Search for the cell housing the specified text and yield its [X, Y] center coordinate. 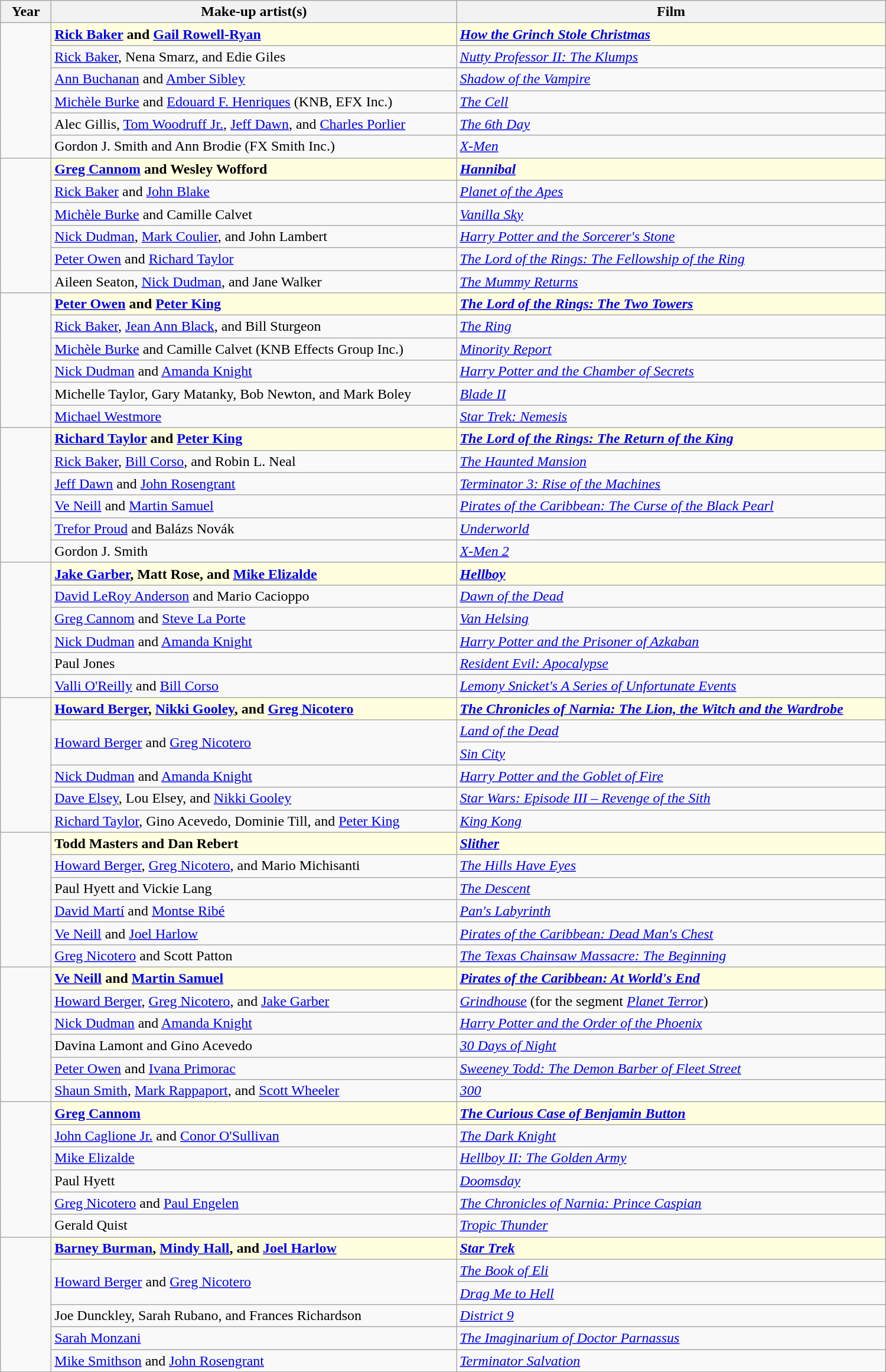
Paul Hyett and Vickie Lang [254, 888]
Land of the Dead [671, 731]
Michèle Burke and Camille Calvet [254, 214]
Jake Garber, Matt Rose, and Mike Elizalde [254, 573]
Nick Dudman, Mark Coulier, and John Lambert [254, 236]
Slither [671, 843]
Dave Elsey, Lou Elsey, and Nikki Gooley [254, 799]
Year [26, 12]
The Cell [671, 102]
Blade II [671, 394]
Davina Lamont and Gino Acevedo [254, 1046]
Star Trek: Nemesis [671, 416]
Resident Evil: Apocalypse [671, 664]
Paul Hyett [254, 1181]
Peter Owen and Ivana Primorac [254, 1068]
Grindhouse (for the segment Planet Terror) [671, 1001]
Nutty Professor II: The Klumps [671, 57]
David LeRoy Anderson and Mario Cacioppo [254, 596]
The Haunted Mansion [671, 461]
Richard Taylor and Peter King [254, 439]
Rick Baker, Nena Smarz, and Edie Giles [254, 57]
Star Wars: Episode III – Revenge of the Sith [671, 799]
Rick Baker, Bill Corso, and Robin L. Neal [254, 461]
Trefor Proud and Balázs Novák [254, 529]
Planet of the Apes [671, 191]
The Book of Eli [671, 1270]
Star Trek [671, 1248]
Greg Nicotero and Paul Engelen [254, 1203]
Shadow of the Vampire [671, 79]
Harry Potter and the Goblet of Fire [671, 776]
Pirates of the Caribbean: At World's End [671, 978]
Rick Baker and John Blake [254, 191]
Jeff Dawn and John Rosengrant [254, 484]
Ann Buchanan and Amber Sibley [254, 79]
John Caglione Jr. and Conor O'Sullivan [254, 1136]
Shaun Smith, Mark Rappaport, and Scott Wheeler [254, 1091]
Greg Cannom [254, 1113]
Lemony Snicket's A Series of Unfortunate Events [671, 686]
The Lord of the Rings: The Fellowship of the Ring [671, 259]
How the Grinch Stole Christmas [671, 34]
X-Men 2 [671, 551]
Dawn of the Dead [671, 596]
The 6th Day [671, 124]
Sarah Monzani [254, 1338]
The Hills Have Eyes [671, 866]
Terminator Salvation [671, 1360]
Aileen Seaton, Nick Dudman, and Jane Walker [254, 282]
Pirates of the Caribbean: Dead Man's Chest [671, 933]
The Curious Case of Benjamin Button [671, 1113]
Peter Owen and Peter King [254, 304]
300 [671, 1091]
Hellboy [671, 573]
Van Helsing [671, 618]
Greg Cannom and Wesley Wofford [254, 169]
Minority Report [671, 349]
Michelle Taylor, Gary Matanky, Bob Newton, and Mark Boley [254, 394]
Underworld [671, 529]
Howard Berger, Greg Nicotero, and Jake Garber [254, 1001]
Ve Neill and Joel Harlow [254, 933]
Todd Masters and Dan Rebert [254, 843]
Drag Me to Hell [671, 1293]
The Mummy Returns [671, 282]
Make-up artist(s) [254, 12]
Rick Baker and Gail Rowell-Ryan [254, 34]
Harry Potter and the Order of the Phoenix [671, 1024]
Paul Jones [254, 664]
The Dark Knight [671, 1136]
The Lord of the Rings: The Two Towers [671, 304]
The Lord of the Rings: The Return of the King [671, 439]
Harry Potter and the Prisoner of Azkaban [671, 641]
Greg Nicotero and Scott Patton [254, 956]
Valli O'Reilly and Bill Corso [254, 686]
Michèle Burke and Edouard F. Henriques (KNB, EFX Inc.) [254, 102]
Hannibal [671, 169]
Alec Gillis, Tom Woodruff Jr., Jeff Dawn, and Charles Porlier [254, 124]
Sin City [671, 754]
Doomsday [671, 1181]
Peter Owen and Richard Taylor [254, 259]
Barney Burman, Mindy Hall, and Joel Harlow [254, 1248]
Gerald Quist [254, 1226]
Pan's Labyrinth [671, 911]
The Chronicles of Narnia: The Lion, the Witch and the Wardrobe [671, 709]
Mike Elizalde [254, 1158]
District 9 [671, 1315]
Tropic Thunder [671, 1226]
Terminator 3: Rise of the Machines [671, 484]
30 Days of Night [671, 1046]
The Chronicles of Narnia: Prince Caspian [671, 1203]
Hellboy II: The Golden Army [671, 1158]
Michèle Burke and Camille Calvet (KNB Effects Group Inc.) [254, 349]
Vanilla Sky [671, 214]
Richard Taylor, Gino Acevedo, Dominie Till, and Peter King [254, 821]
David Martí and Montse Ribé [254, 911]
Gordon J. Smith and Ann Brodie (FX Smith Inc.) [254, 146]
Gordon J. Smith [254, 551]
Rick Baker, Jean Ann Black, and Bill Sturgeon [254, 327]
Michael Westmore [254, 416]
The Ring [671, 327]
Howard Berger, Nikki Gooley, and Greg Nicotero [254, 709]
Greg Cannom and Steve La Porte [254, 618]
The Imaginarium of Doctor Parnassus [671, 1338]
Harry Potter and the Chamber of Secrets [671, 371]
Joe Dunckley, Sarah Rubano, and Frances Richardson [254, 1315]
Howard Berger, Greg Nicotero, and Mario Michisanti [254, 866]
X-Men [671, 146]
The Descent [671, 888]
King Kong [671, 821]
Mike Smithson and John Rosengrant [254, 1360]
Sweeney Todd: The Demon Barber of Fleet Street [671, 1068]
Film [671, 12]
Harry Potter and the Sorcerer's Stone [671, 236]
Pirates of the Caribbean: The Curse of the Black Pearl [671, 506]
The Texas Chainsaw Massacre: The Beginning [671, 956]
